Return the (X, Y) coordinate for the center point of the cell that contains the specified text.  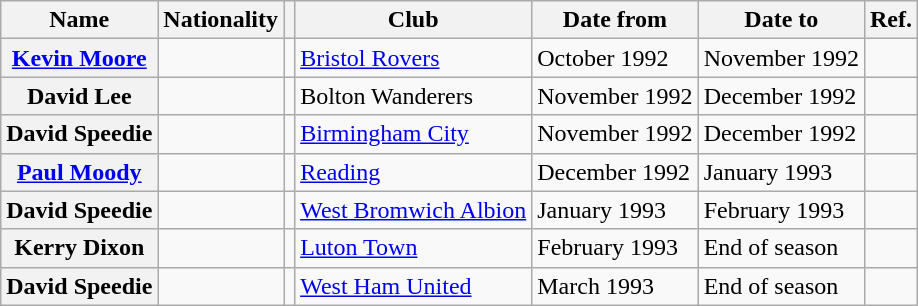
Date from (615, 20)
Name (80, 20)
Kerry Dixon (80, 248)
Date to (781, 20)
Birmingham City (414, 134)
Paul Moody (80, 172)
West Ham United (414, 286)
Nationality (221, 20)
March 1993 (615, 286)
David Lee (80, 96)
Luton Town (414, 248)
October 1992 (615, 58)
Reading (414, 172)
Kevin Moore (80, 58)
West Bromwich Albion (414, 210)
Ref. (890, 20)
Bristol Rovers (414, 58)
Club (414, 20)
Bolton Wanderers (414, 96)
